Identify which cell holds the provided text, then report its [x, y] central coordinate. 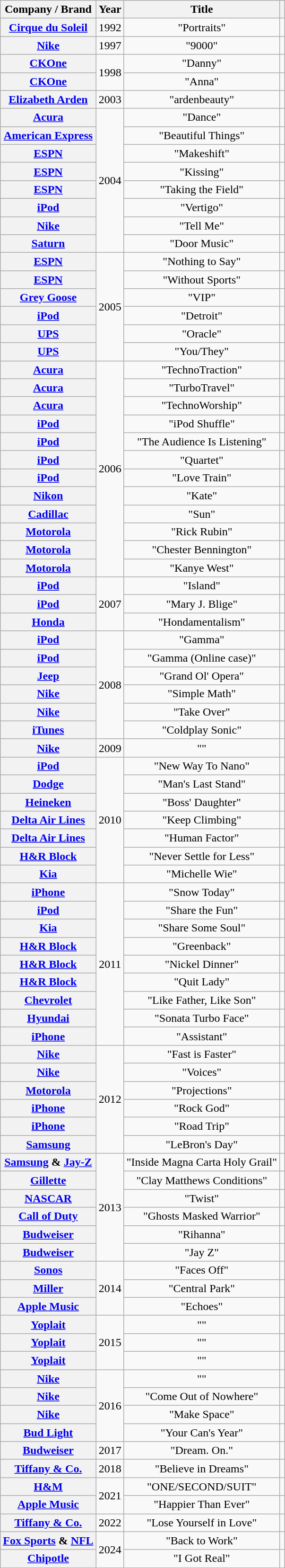
2012 [110, 1099]
Saturn [48, 244]
Miller [48, 1288]
1992 [110, 27]
Samsung [48, 1144]
"Faces Off" [201, 1270]
"TechnoWorship" [201, 406]
"Simple Math" [201, 694]
"Take Over" [201, 712]
"Danny" [201, 63]
Honda [48, 622]
2003 [110, 99]
"New Way To Nano" [201, 766]
Year [110, 9]
"Share the Fun" [201, 910]
"Man's Last Stand" [201, 784]
"Come Out of Nowhere" [201, 1397]
"Inside Magna Carta Holy Grail" [201, 1162]
"Island" [201, 586]
2010 [110, 820]
Hyundai [48, 1018]
2013 [110, 1207]
Company / Brand [48, 9]
"Sonata Turbo Face" [201, 1018]
"Dance" [201, 117]
2011 [110, 965]
"I Got Real" [201, 1559]
"Echoes" [201, 1306]
"Happier Than Ever" [201, 1505]
"Quartet" [201, 460]
Cirque du Soleil [48, 27]
Grey Goose [48, 298]
"Your Can's Year" [201, 1433]
2017 [110, 1451]
2007 [110, 604]
Gillette [48, 1180]
"Boss' Daughter" [201, 802]
"Gamma" [201, 640]
2022 [110, 1523]
2006 [110, 469]
Title [201, 9]
"Make Space" [201, 1415]
"TurboTravel" [201, 388]
2005 [110, 307]
"Back to Work" [201, 1541]
"You/They" [201, 352]
Dodge [48, 784]
"Twist" [201, 1198]
"Portraits" [201, 27]
2014 [110, 1288]
Fox Sports & NFL [48, 1541]
Call of Duty [48, 1216]
"Anna" [201, 81]
Chipotle [48, 1559]
"Kissing" [201, 171]
"Sun" [201, 514]
"LeBron's Day" [201, 1144]
"Greenback" [201, 946]
"Beautiful Things" [201, 135]
1998 [110, 72]
"Nickel Dinner" [201, 964]
"Tell Me" [201, 226]
American Express [48, 135]
2009 [110, 748]
"Central Park" [201, 1288]
"Coldplay Sonic" [201, 730]
"Kate" [201, 496]
"Love Train" [201, 478]
"Believe in Dreams" [201, 1469]
iTunes [48, 730]
"Ghosts Masked Warrior" [201, 1216]
"Michelle Wie" [201, 874]
"Quit Lady" [201, 982]
"Clay Matthews Conditions" [201, 1180]
"Like Father, Like Son" [201, 1000]
Samsung & Jay-Z [48, 1162]
"Chester Bennington" [201, 550]
"Makeshift" [201, 153]
"Voices" [201, 1072]
2021 [110, 1496]
1997 [110, 45]
2018 [110, 1469]
NASCAR [48, 1198]
"Taking the Field" [201, 189]
"Share Some Soul" [201, 928]
"Oracle" [201, 334]
2004 [110, 180]
2016 [110, 1406]
"Vertigo" [201, 207]
"Grand Ol' Opera" [201, 676]
Elizabeth Arden [48, 99]
"Door Music" [201, 244]
"TechnoTraction" [201, 370]
"Rihanna" [201, 1234]
"Assistant" [201, 1036]
H&M [48, 1487]
2015 [110, 1342]
2024 [110, 1550]
Chevrolet [48, 1000]
Heineken [48, 802]
"Without Sports" [201, 280]
"ONE/SECOND/SUIT" [201, 1487]
"Nothing to Say" [201, 262]
"Kanye West" [201, 568]
"Never Settle for Less" [201, 856]
Sonos [48, 1270]
"Mary J. Blige" [201, 604]
Jeep [48, 676]
"Hondamentalism" [201, 622]
"Gamma (Online case)" [201, 658]
"iPod Shuffle" [201, 424]
"Fast is Faster" [201, 1054]
"VIP" [201, 298]
"Keep Climbing" [201, 820]
"Rick Rubin" [201, 532]
"Projections" [201, 1090]
2008 [110, 685]
"Human Factor" [201, 838]
"Detroit" [201, 316]
"9000" [201, 45]
"Road Trip" [201, 1126]
Bud Light [48, 1433]
Nikon [48, 496]
"Dream. On." [201, 1451]
"Snow Today" [201, 892]
"Lose Yourself in Love" [201, 1523]
"Jay Z" [201, 1252]
Cadillac [48, 514]
"ardenbeauty" [201, 99]
"The Audience Is Listening" [201, 442]
"Rock God" [201, 1108]
